Extract the (X, Y) coordinate from the center of the cell holding the provided text.  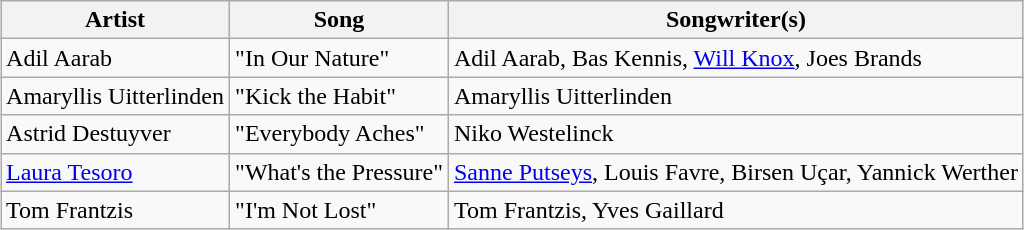
Laura Tesoro (116, 172)
Sanne Putseys, Louis Favre, Birsen Uçar, Yannick Werther (736, 172)
"In Our Nature" (340, 58)
"Everybody Aches" (340, 134)
Tom Frantzis, Yves Gaillard (736, 210)
Tom Frantzis (116, 210)
Astrid Destuyver (116, 134)
"What's the Pressure" (340, 172)
"Kick the Habit" (340, 96)
Artist (116, 20)
Songwriter(s) (736, 20)
Song (340, 20)
Niko Westelinck (736, 134)
Adil Aarab, Bas Kennis, Will Knox, Joes Brands (736, 58)
Adil Aarab (116, 58)
"I'm Not Lost" (340, 210)
